From the cell containing the given text, extract its center point as [X, Y] coordinate. 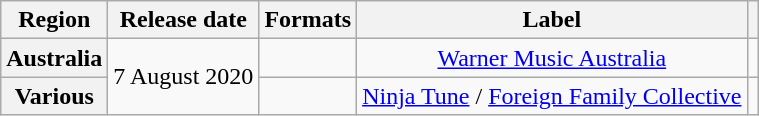
Various [54, 96]
Ninja Tune / Foreign Family Collective [552, 96]
Australia [54, 58]
Release date [184, 20]
Formats [308, 20]
Region [54, 20]
7 August 2020 [184, 77]
Label [552, 20]
Warner Music Australia [552, 58]
